Locate the cell with the specified text and output its [x, y] center coordinate. 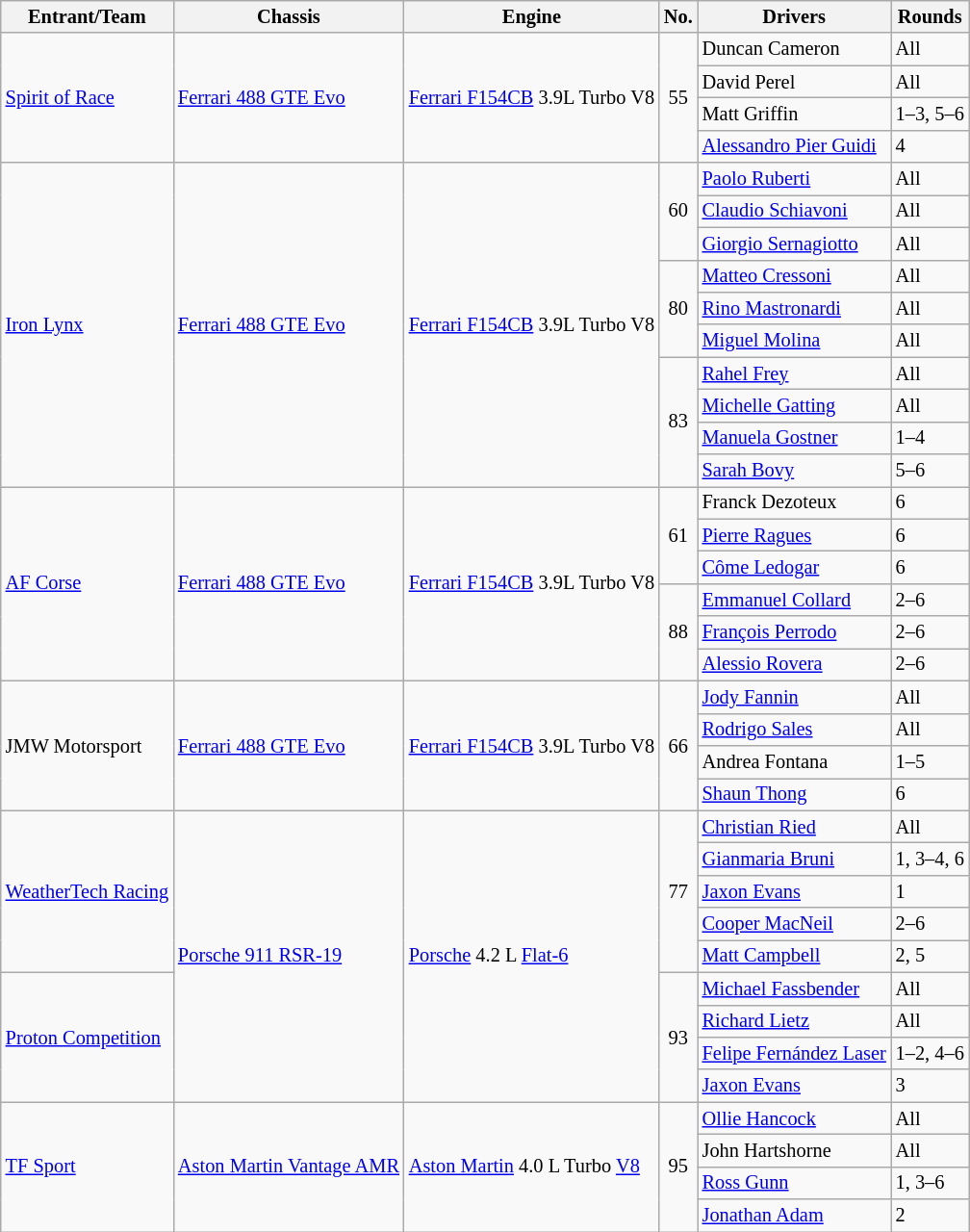
Porsche 911 RSR-19 [289, 957]
François Perrodo [795, 632]
Aston Martin 4.0 L Turbo V8 [531, 1167]
AF Corse [87, 583]
80 [678, 308]
93 [678, 1038]
Rino Mastronardi [795, 308]
1–4 [930, 438]
55 [678, 98]
Duncan Cameron [795, 49]
Alessio Rovera [795, 664]
1, 3–4, 6 [930, 859]
5–6 [930, 471]
Iron Lynx [87, 325]
Franck Dezoteux [795, 502]
Jody Fannin [795, 697]
Matt Griffin [795, 114]
Ross Gunn [795, 1183]
2, 5 [930, 956]
Porsche 4.2 L Flat-6 [531, 957]
David Perel [795, 82]
83 [678, 422]
66 [678, 745]
Proton Competition [87, 1038]
Manuela Gostner [795, 438]
1–5 [930, 761]
Chassis [289, 16]
Rahel Frey [795, 373]
Felipe Fernández Laser [795, 1053]
Giorgio Sernagiotto [795, 244]
Ollie Hancock [795, 1118]
1–2, 4–6 [930, 1053]
Michael Fassbender [795, 988]
TF Sport [87, 1167]
Drivers [795, 16]
Alessandro Pier Guidi [795, 146]
Matt Campbell [795, 956]
Cooper MacNeil [795, 924]
WeatherTech Racing [87, 891]
61 [678, 535]
95 [678, 1167]
Gianmaria Bruni [795, 859]
Miguel Molina [795, 341]
Jonathan Adam [795, 1216]
Matteo Cressoni [795, 276]
Engine [531, 16]
No. [678, 16]
1, 3–6 [930, 1183]
JMW Motorsport [87, 745]
Claudio Schiavoni [795, 211]
Richard Lietz [795, 1021]
Michelle Gatting [795, 405]
88 [678, 631]
Christian Ried [795, 827]
1 [930, 891]
Rodrigo Sales [795, 730]
Sarah Bovy [795, 471]
John Hartshorne [795, 1150]
Côme Ledogar [795, 567]
3 [930, 1086]
1–3, 5–6 [930, 114]
Shaun Thong [795, 794]
Paolo Ruberti [795, 179]
Entrant/Team [87, 16]
Emmanuel Collard [795, 600]
Pierre Ragues [795, 535]
2 [930, 1216]
77 [678, 891]
4 [930, 146]
Rounds [930, 16]
Aston Martin Vantage AMR [289, 1167]
Spirit of Race [87, 98]
60 [678, 212]
Andrea Fontana [795, 761]
